Determine the (x, y) coordinate at the center of the cell enclosing the given text.  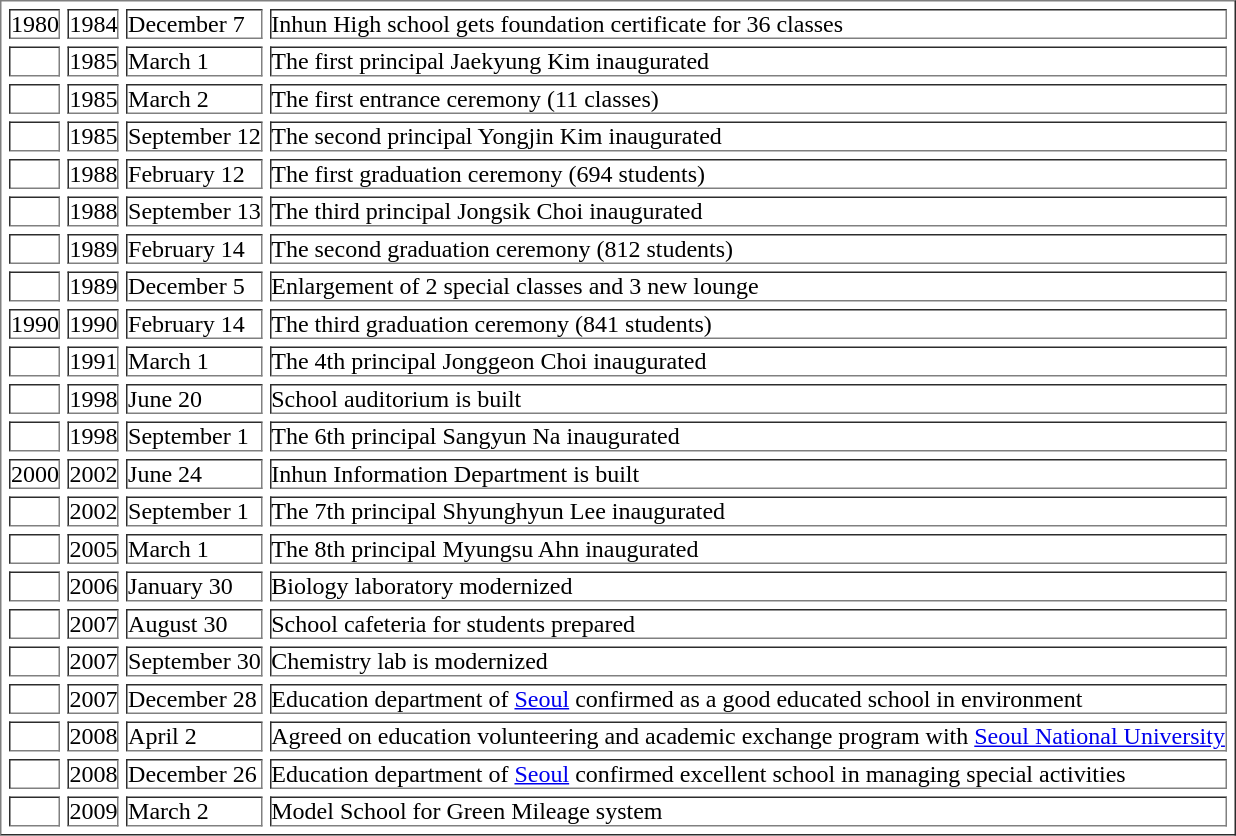
Education department of Seoul confirmed excellent school in managing special activities (748, 774)
2000 (36, 474)
December 26 (195, 774)
Enlargement of 2 special classes and 3 new lounge (748, 287)
April 2 (195, 737)
School auditorium is built (748, 399)
September 12 (195, 137)
The first graduation ceremony (694 students) (748, 174)
December 5 (195, 287)
School cafeteria for students prepared (748, 624)
1984 (94, 24)
December 28 (195, 699)
1980 (36, 24)
The first entrance ceremony (11 classes) (748, 99)
June 24 (195, 474)
The second graduation ceremony (812 students) (748, 249)
Agreed on education volunteering and academic exchange program with Seoul National University (748, 737)
Inhun High school gets foundation certificate for 36 classes (748, 24)
The 4th principal Jonggeon Choi inaugurated (748, 361)
The third principal Jongsik Choi inaugurated (748, 211)
August 30 (195, 624)
January 30 (195, 587)
The third graduation ceremony (841 students) (748, 324)
The first principal Jaekyung Kim inaugurated (748, 61)
1991 (94, 361)
September 13 (195, 211)
September 30 (195, 661)
Chemistry lab is modernized (748, 661)
Biology laboratory modernized (748, 587)
The 8th principal Myungsu Ahn inaugurated (748, 549)
June 20 (195, 399)
The 7th principal Shyunghyun Lee inaugurated (748, 511)
2009 (94, 811)
The 6th principal Sangyun Na inaugurated (748, 437)
2005 (94, 549)
The second principal Yongjin Kim inaugurated (748, 137)
2006 (94, 587)
Inhun Information Department is built (748, 474)
Model School for Green Mileage system (748, 811)
February 12 (195, 174)
December 7 (195, 24)
Education department of Seoul confirmed as a good educated school in environment (748, 699)
